Determine the (x, y) coordinate at the center of the cell enclosing the given text.  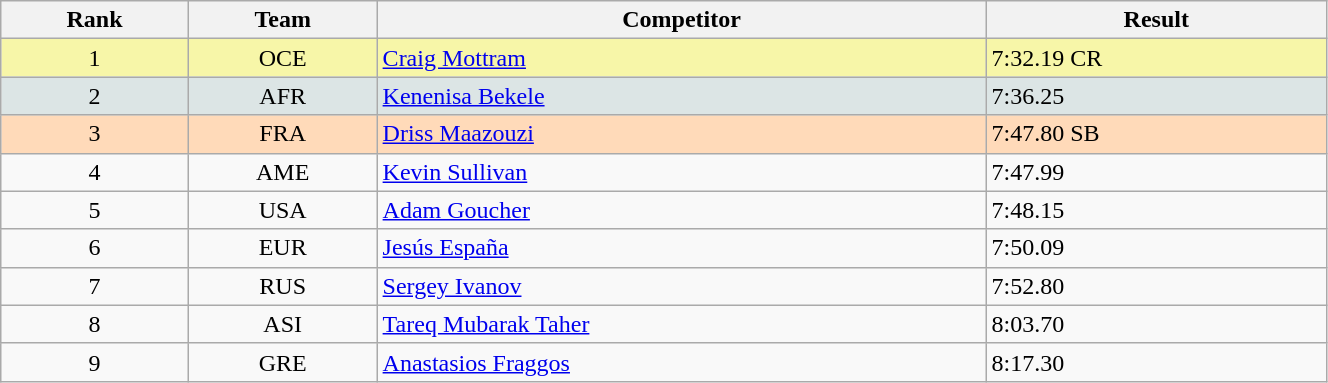
3 (95, 134)
7 (95, 286)
8:17.30 (1156, 362)
Team (282, 20)
5 (95, 210)
7:36.25 (1156, 96)
Competitor (682, 20)
RUS (282, 286)
OCE (282, 58)
Kenenisa Bekele (682, 96)
AME (282, 172)
Kevin Sullivan (682, 172)
Jesús España (682, 248)
AFR (282, 96)
USA (282, 210)
Rank (95, 20)
7:50.09 (1156, 248)
4 (95, 172)
Adam Goucher (682, 210)
7:52.80 (1156, 286)
Driss Maazouzi (682, 134)
6 (95, 248)
Sergey Ivanov (682, 286)
8 (95, 324)
Craig Mottram (682, 58)
8:03.70 (1156, 324)
9 (95, 362)
Anastasios Fraggos (682, 362)
GRE (282, 362)
EUR (282, 248)
7:47.99 (1156, 172)
FRA (282, 134)
Tareq Mubarak Taher (682, 324)
7:32.19 CR (1156, 58)
7:48.15 (1156, 210)
2 (95, 96)
ASI (282, 324)
Result (1156, 20)
7:47.80 SB (1156, 134)
1 (95, 58)
